Detect which cell encompasses the target text, then output its [x, y] center coordinate. 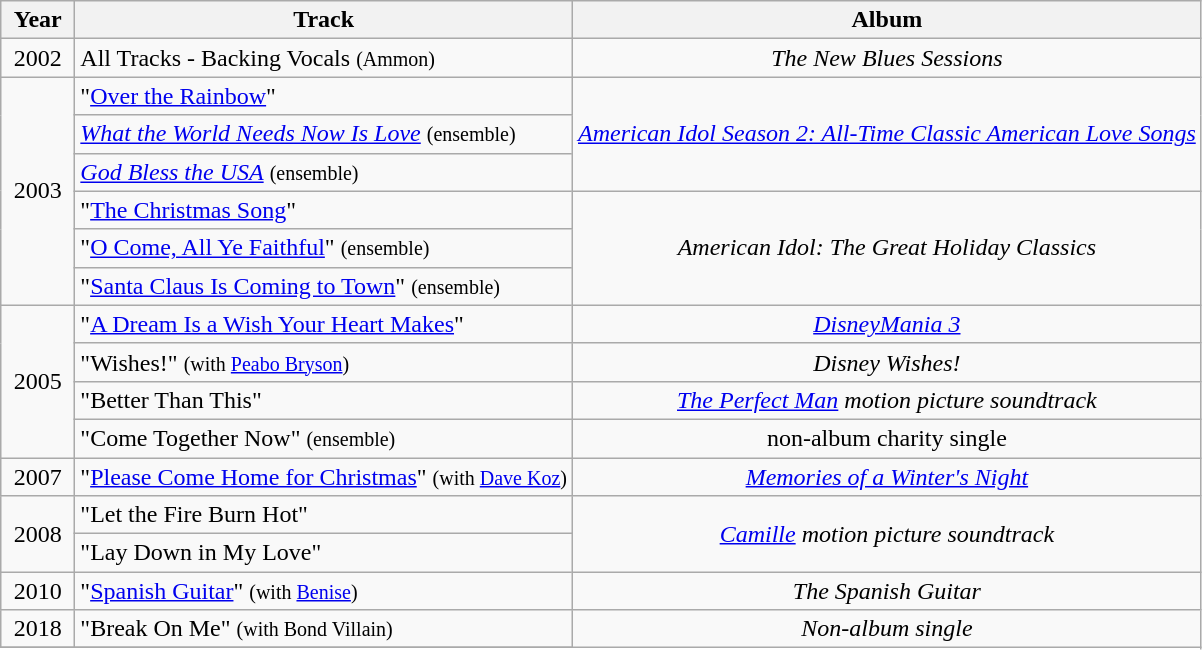
2010 [38, 591]
Year [38, 20]
American Idol: The Great Holiday Classics [886, 248]
Disney Wishes! [886, 362]
"Better Than This" [324, 400]
2007 [38, 477]
"Please Come Home for Christmas" (with Dave Koz) [324, 477]
2018 [38, 629]
"Lay Down in My Love" [324, 553]
Camille motion picture soundtrack [886, 534]
"Come Together Now" (ensemble) [324, 438]
Non-album single [886, 629]
"Let the Fire Burn Hot" [324, 515]
2008 [38, 534]
"Spanish Guitar" (with Benise) [324, 591]
2005 [38, 381]
The Spanish Guitar [886, 591]
"Santa Claus Is Coming to Town" (ensemble) [324, 286]
The Perfect Man motion picture soundtrack [886, 400]
Memories of a Winter's Night [886, 477]
"The Christmas Song" [324, 210]
non-album charity single [886, 438]
2003 [38, 191]
Track [324, 20]
Album [886, 20]
American Idol Season 2: All-Time Classic American Love Songs [886, 134]
"O Come, All Ye Faithful" (ensemble) [324, 248]
The New Blues Sessions [886, 58]
"A Dream Is a Wish Your Heart Makes" [324, 324]
"Over the Rainbow" [324, 96]
2002 [38, 58]
DisneyMania 3 [886, 324]
"Wishes!" (with Peabo Bryson) [324, 362]
All Tracks - Backing Vocals (Ammon) [324, 58]
"Break On Me" (with Bond Villain) [324, 629]
God Bless the USA (ensemble) [324, 172]
What the World Needs Now Is Love (ensemble) [324, 134]
